Scan for the cell matching the given text and deliver its (X, Y) coordinate at center. 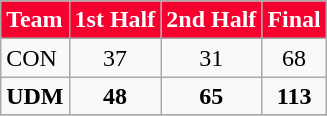
2nd Half (212, 20)
65 (212, 96)
68 (294, 58)
1st Half (115, 20)
UDM (35, 96)
31 (212, 58)
CON (35, 58)
Team (35, 20)
48 (115, 96)
37 (115, 58)
113 (294, 96)
Final (294, 20)
